Identify which cell holds the provided text, then report its [x, y] central coordinate. 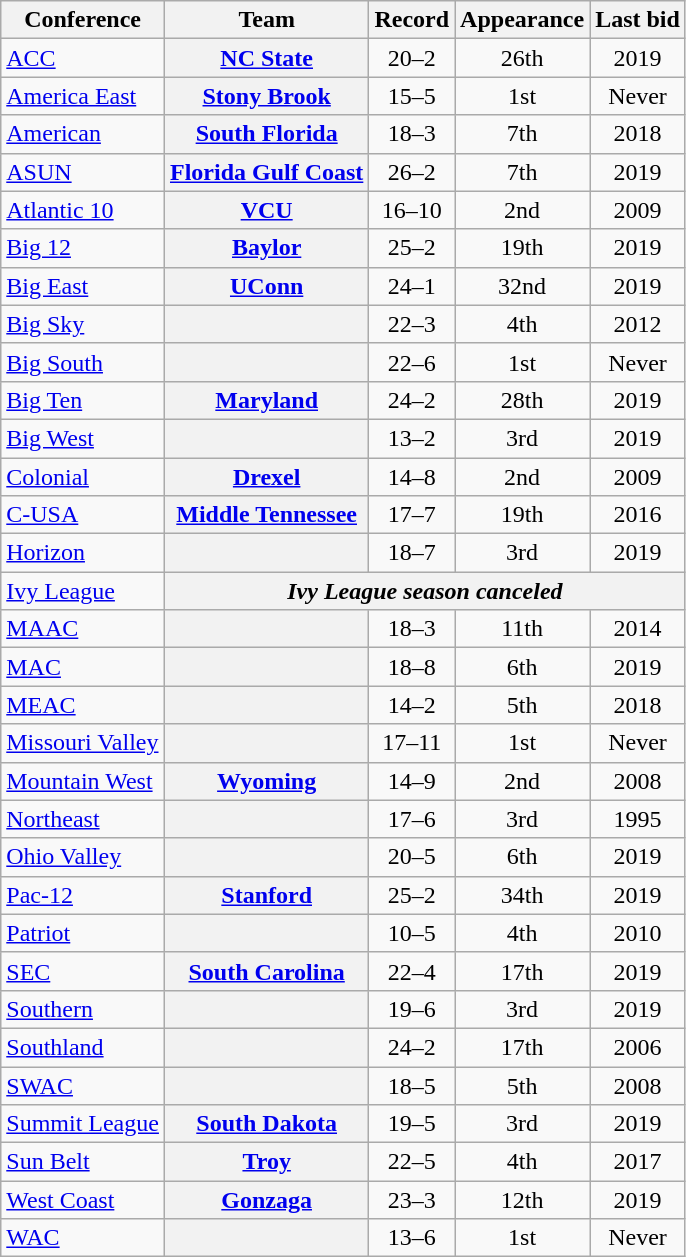
Big 12 [83, 248]
Wyoming [266, 781]
Northeast [83, 819]
Big East [83, 286]
SWAC [83, 1085]
ACC [83, 58]
Big South [83, 362]
Record [412, 20]
19–5 [412, 1124]
Missouri Valley [83, 743]
WAC [83, 1238]
Team [266, 20]
2012 [638, 324]
West Coast [83, 1200]
17–11 [412, 743]
14–9 [412, 781]
13–6 [412, 1238]
15–5 [412, 96]
MEAC [83, 705]
Sun Belt [83, 1162]
Southern [83, 1009]
ASUN [83, 172]
22–3 [412, 324]
22–6 [412, 362]
Conference [83, 20]
Southland [83, 1047]
South Dakota [266, 1124]
17–6 [412, 819]
20–2 [412, 58]
Big Ten [83, 400]
Colonial [83, 477]
Middle Tennessee [266, 515]
14–8 [412, 477]
American [83, 134]
C-USA [83, 515]
MAC [83, 667]
Mountain West [83, 781]
14–2 [412, 705]
12th [522, 1200]
11th [522, 629]
Gonzaga [266, 1200]
Atlantic 10 [83, 210]
10–5 [412, 933]
Patriot [83, 933]
UConn [266, 286]
26–2 [412, 172]
Ohio Valley [83, 857]
Stanford [266, 895]
America East [83, 96]
17–7 [412, 515]
Florida Gulf Coast [266, 172]
Baylor [266, 248]
24–1 [412, 286]
2006 [638, 1047]
1995 [638, 819]
19–6 [412, 1009]
18–5 [412, 1085]
Last bid [638, 20]
26th [522, 58]
34th [522, 895]
Pac-12 [83, 895]
16–10 [412, 210]
MAAC [83, 629]
Big West [83, 438]
18–8 [412, 667]
SEC [83, 971]
Big Sky [83, 324]
Ivy League [83, 591]
20–5 [412, 857]
NC State [266, 58]
VCU [266, 210]
Horizon [83, 553]
Troy [266, 1162]
2017 [638, 1162]
Stony Brook [266, 96]
23–3 [412, 1200]
South Florida [266, 134]
28th [522, 400]
South Carolina [266, 971]
Appearance [522, 20]
32nd [522, 286]
13–2 [412, 438]
18–7 [412, 553]
22–4 [412, 971]
2010 [638, 933]
Ivy League season canceled [424, 591]
22–5 [412, 1162]
2014 [638, 629]
2016 [638, 515]
Summit League [83, 1124]
Drexel [266, 477]
Maryland [266, 400]
